Scan for the cell matching the given text and deliver its (x, y) coordinate at center. 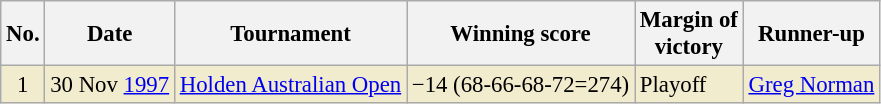
30 Nov 1997 (110, 85)
Tournament (290, 34)
Runner-up (811, 34)
Margin ofvictory (688, 34)
No. (23, 34)
Winning score (520, 34)
Holden Australian Open (290, 85)
−14 (68-66-68-72=274) (520, 85)
Greg Norman (811, 85)
Date (110, 34)
1 (23, 85)
Playoff (688, 85)
